From the cell containing the given text, extract its center point as [x, y] coordinate. 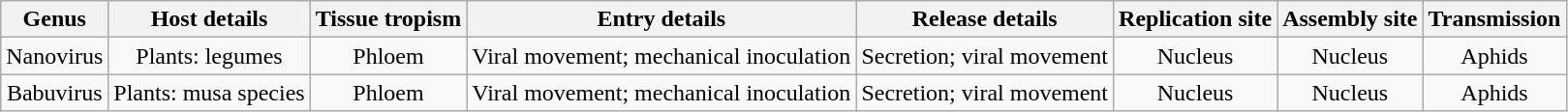
Babuvirus [54, 93]
Transmission [1494, 19]
Assembly site [1350, 19]
Plants: legumes [209, 56]
Tissue tropism [388, 19]
Host details [209, 19]
Genus [54, 19]
Entry details [661, 19]
Plants: musa species [209, 93]
Release details [985, 19]
Replication site [1195, 19]
Nanovirus [54, 56]
